Detect which cell encompasses the target text, then output its [X, Y] center coordinate. 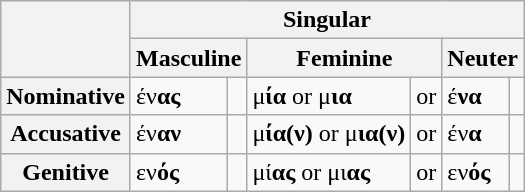
Feminine [344, 58]
έναν [178, 134]
Nominative [66, 96]
ένας [178, 96]
μία or μια [329, 96]
μία(ν) or μια(ν) [329, 134]
Genitive [66, 172]
μίας or μιας [329, 172]
Masculine [188, 58]
Accusative [66, 134]
Neuter [483, 58]
Singular [326, 20]
